Capture the cell that displays the provided text and extract its (X, Y) central coordinate. 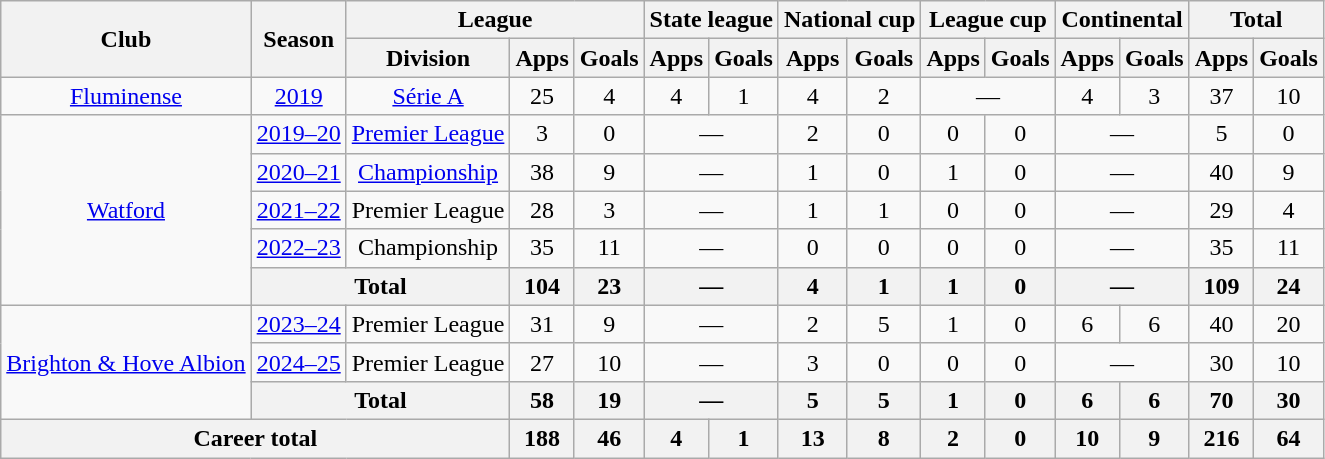
13 (812, 438)
2024–25 (298, 362)
27 (542, 362)
Watford (126, 210)
League cup (988, 20)
70 (1221, 400)
188 (542, 438)
National cup (849, 20)
Brighton & Hove Albion (126, 362)
24 (1289, 286)
League (495, 20)
Season (298, 39)
Fluminense (126, 96)
104 (542, 286)
2020–21 (298, 172)
2019–20 (298, 134)
28 (542, 210)
2021–22 (298, 210)
Career total (256, 438)
216 (1221, 438)
8 (884, 438)
29 (1221, 210)
Division (428, 58)
19 (609, 400)
Club (126, 39)
64 (1289, 438)
23 (609, 286)
109 (1221, 286)
2023–24 (298, 324)
2019 (298, 96)
Continental (1122, 20)
Série A (428, 96)
46 (609, 438)
20 (1289, 324)
37 (1221, 96)
58 (542, 400)
25 (542, 96)
31 (542, 324)
2022–23 (298, 248)
State league (711, 20)
38 (542, 172)
